From the cell containing the given text, extract its center point as [x, y] coordinate. 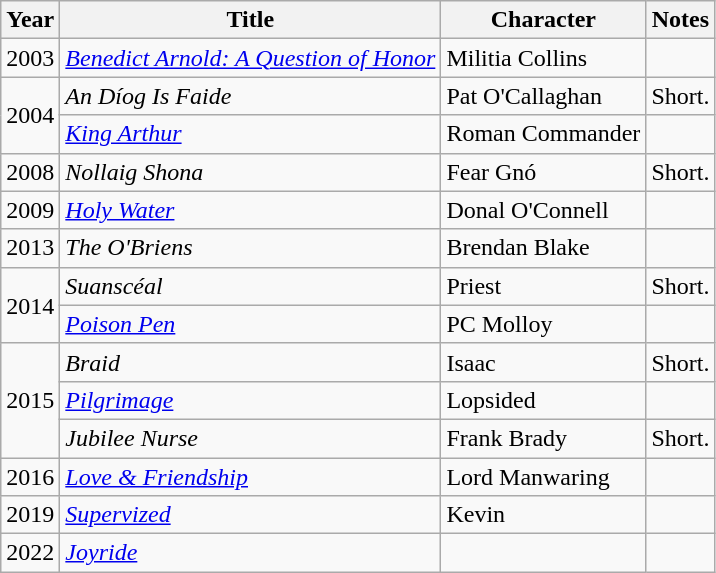
Joyride [250, 553]
Suanscéal [250, 286]
Lopsided [544, 400]
2003 [30, 58]
Supervized [250, 515]
Braid [250, 362]
Priest [544, 286]
Donal O'Connell [544, 210]
2008 [30, 172]
Frank Brady [544, 438]
2014 [30, 305]
Brendan Blake [544, 248]
Fear Gnó [544, 172]
2013 [30, 248]
Pilgrimage [250, 400]
Holy Water [250, 210]
Pat O'Callaghan [544, 96]
2019 [30, 515]
Nollaig Shona [250, 172]
Poison Pen [250, 324]
An Díog Is Faide [250, 96]
2004 [30, 115]
2022 [30, 553]
Jubilee Nurse [250, 438]
Title [250, 20]
Benedict Arnold: A Question of Honor [250, 58]
2016 [30, 477]
The O'Briens [250, 248]
Roman Commander [544, 134]
Character [544, 20]
Isaac [544, 362]
Kevin [544, 515]
2015 [30, 400]
Lord Manwaring [544, 477]
Love & Friendship [250, 477]
Militia Collins [544, 58]
PC Molloy [544, 324]
Year [30, 20]
2009 [30, 210]
Notes [680, 20]
King Arthur [250, 134]
